Search for the cell housing the specified text and yield its [x, y] center coordinate. 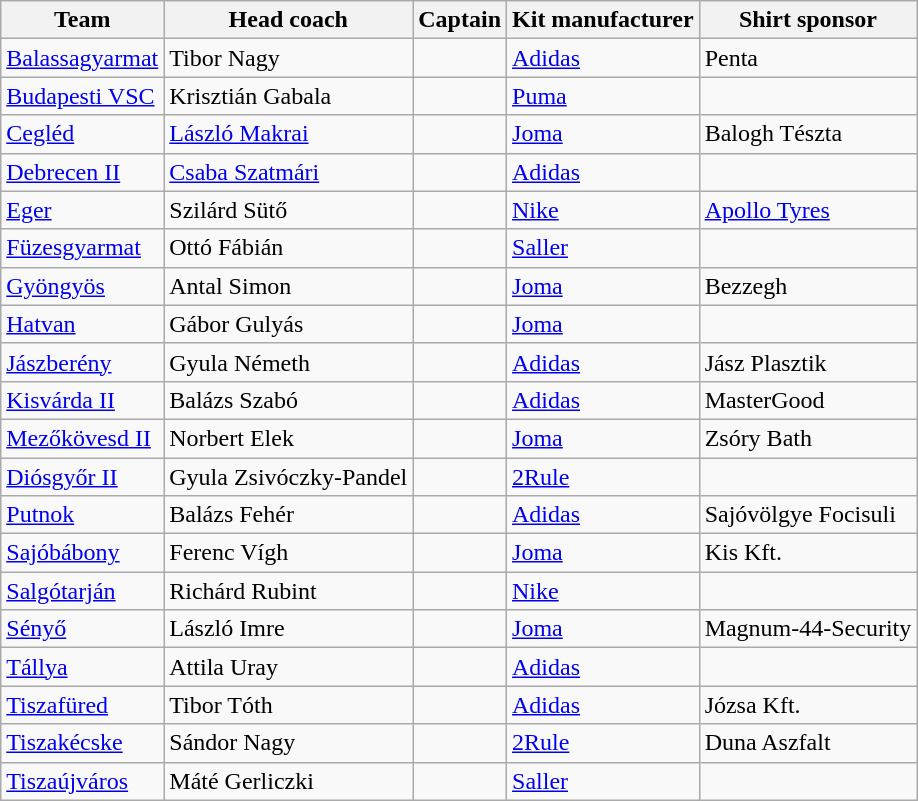
Norbert Elek [288, 438]
Mezőkövesd II [82, 438]
Ottó Fábián [288, 248]
Cegléd [82, 134]
László Makrai [288, 134]
Apollo Tyres [808, 210]
Balázs Szabó [288, 400]
Debrecen II [82, 172]
Kisvárda II [82, 400]
Gyöngyös [82, 286]
Gyula Németh [288, 362]
Tibor Tóth [288, 705]
Budapesti VSC [82, 96]
Head coach [288, 20]
Sajóbábony [82, 553]
Tállya [82, 667]
MasterGood [808, 400]
Bezzegh [808, 286]
Shirt sponsor [808, 20]
László Imre [288, 629]
Tiszafüred [82, 705]
Zsóry Bath [808, 438]
Puma [604, 96]
Füzesgyarmat [82, 248]
Team [82, 20]
Salgótarján [82, 591]
Tiszakécske [82, 743]
Gábor Gulyás [288, 324]
Krisztián Gabala [288, 96]
Attila Uray [288, 667]
Putnok [82, 515]
Balázs Fehér [288, 515]
Hatvan [82, 324]
Sényő [82, 629]
Antal Simon [288, 286]
Tibor Nagy [288, 58]
Magnum-44-Security [808, 629]
Balogh Tészta [808, 134]
Captain [460, 20]
Kit manufacturer [604, 20]
Máté Gerliczki [288, 781]
Jászberény [82, 362]
Sándor Nagy [288, 743]
Tiszaújváros [82, 781]
Gyula Zsivóczky-Pandel [288, 477]
Józsa Kft. [808, 705]
Szilárd Sütő [288, 210]
Eger [82, 210]
Kis Kft. [808, 553]
Balassagyarmat [82, 58]
Csaba Szatmári [288, 172]
Ferenc Vígh [288, 553]
Jász Plasztik [808, 362]
Richárd Rubint [288, 591]
Sajóvölgye Focisuli [808, 515]
Duna Aszfalt [808, 743]
Diósgyőr II [82, 477]
Penta [808, 58]
